Output the [X, Y] coordinate of the center of the cell containing the given text.  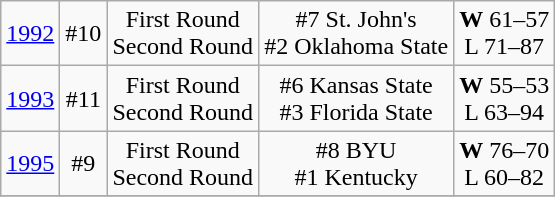
1993 [30, 98]
W 61–57L 71–87 [504, 34]
#7 St. John's#2 Oklahoma State [356, 34]
#8 BYU#1 Kentucky [356, 164]
#11 [84, 98]
1992 [30, 34]
1995 [30, 164]
#9 [84, 164]
W 76–70L 60–82 [504, 164]
#10 [84, 34]
#6 Kansas State#3 Florida State [356, 98]
W 55–53L 63–94 [504, 98]
